Scan for the cell matching the given text and deliver its [X, Y] coordinate at center. 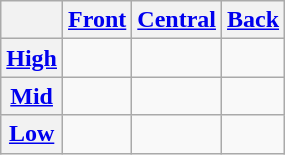
Low [32, 134]
Back [254, 20]
Front [98, 20]
High [32, 58]
Central [177, 20]
Mid [32, 96]
